From the cell containing the given text, extract its center point as [x, y] coordinate. 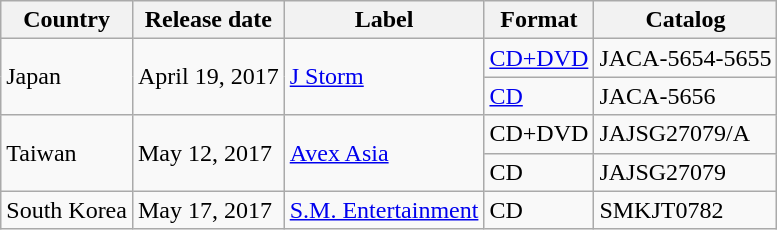
Avex Asia [384, 153]
JAJSG27079/A [686, 134]
Release date [208, 20]
May 17, 2017 [208, 210]
JACA-5654-5655 [686, 58]
April 19, 2017 [208, 77]
Catalog [686, 20]
Country [67, 20]
S.M. Entertainment [384, 210]
SMKJT0782 [686, 210]
South Korea [67, 210]
JAJSG27079 [686, 172]
JACA-5656 [686, 96]
Japan [67, 77]
May 12, 2017 [208, 153]
Format [539, 20]
Taiwan [67, 153]
Label [384, 20]
J Storm [384, 77]
